For the text-containing cell, return its midpoint in (X, Y) coordinate format. 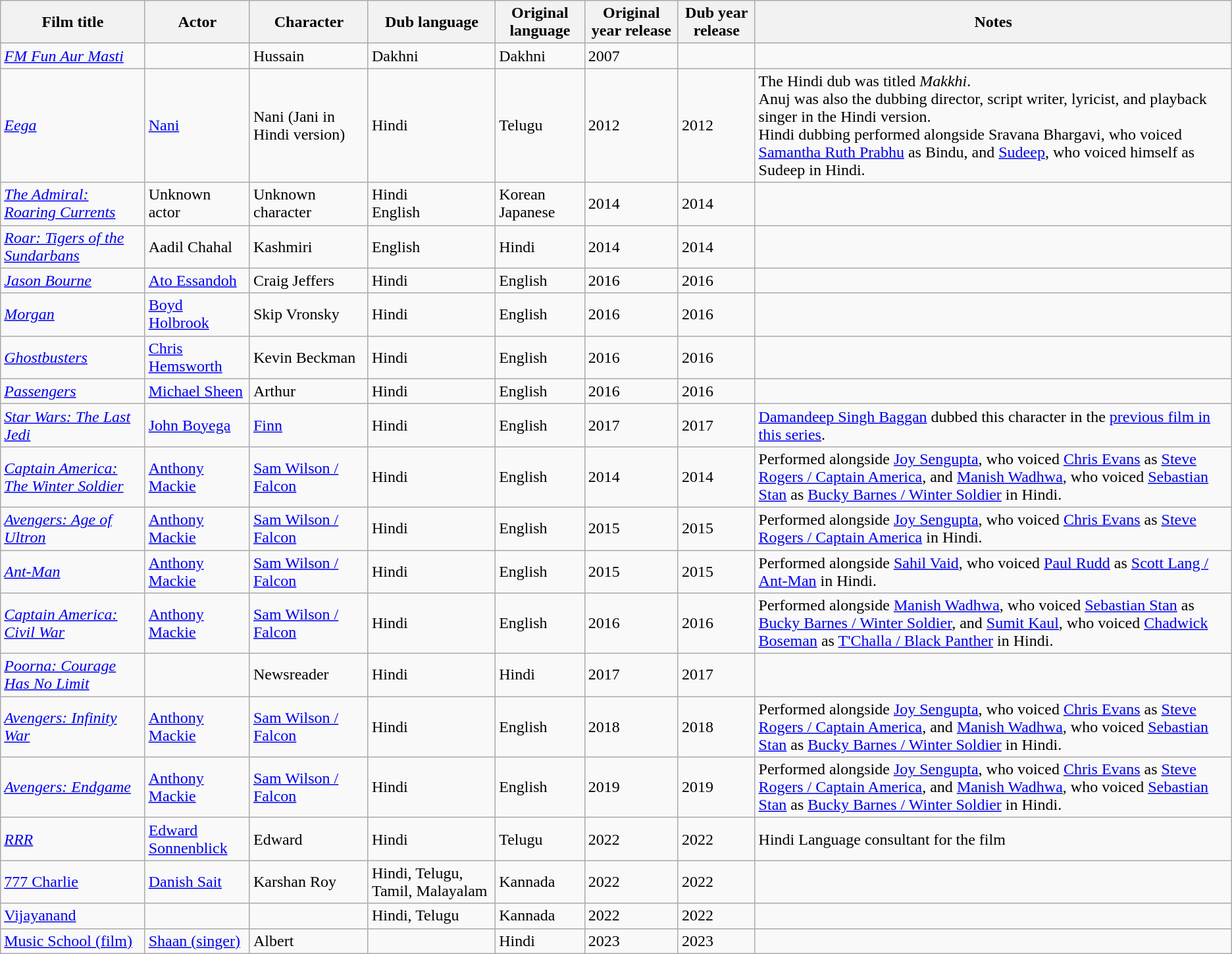
FM Fun Aur Masti (72, 56)
Hindi, Telugu (432, 916)
Michael Sheen (197, 391)
Notes (993, 22)
Aadil Chahal (197, 246)
Original year release (631, 22)
Original language (540, 22)
The Admiral: Roaring Currents (72, 204)
Finn (309, 425)
Arthur (309, 391)
John Boyega (197, 425)
Star Wars: The Last Jedi (72, 425)
Eega (72, 125)
Kashmiri (309, 246)
Nani (197, 125)
Albert (309, 941)
Poorna: Courage Has No Limit (72, 676)
Roar: Tigers of the Sundarbans (72, 246)
KoreanJapanese (540, 204)
Character (309, 22)
Damandeep Singh Baggan dubbed this character in the previous film in this series. (993, 425)
Danish Sait (197, 882)
Edward Sonnenblick (197, 839)
Music School (film) (72, 941)
Karshan Roy (309, 882)
Captain America: Civil War (72, 623)
Ato Essandoh (197, 280)
Performed alongside Joy Sengupta, who voiced Chris Evans as Steve Rogers / Captain America in Hindi. (993, 528)
Skip Vronsky (309, 315)
Edward (309, 839)
Passengers (72, 391)
Jason Bourne (72, 280)
HindiEnglish (432, 204)
Unknown actor (197, 204)
Chris Hemsworth (197, 357)
Kevin Beckman (309, 357)
777 Charlie (72, 882)
Boyd Holbrook (197, 315)
Performed alongside Sahil Vaid, who voiced Paul Rudd as Scott Lang / Ant-Man in Hindi. (993, 571)
Newsreader (309, 676)
Morgan (72, 315)
RRR (72, 839)
Ant-Man (72, 571)
Dub year release (716, 22)
Craig Jeffers (309, 280)
Hindi, Telugu, Tamil, Malayalam (432, 882)
Unknown character (309, 204)
2007 (631, 56)
Film title (72, 22)
Avengers: Infinity War (72, 727)
Avengers: Endgame (72, 787)
Ghostbusters (72, 357)
Nani (Jani in Hindi version) (309, 125)
Hussain (309, 56)
Captain America: The Winter Soldier (72, 477)
Actor (197, 22)
Hindi Language consultant for the film (993, 839)
Shaan (singer) (197, 941)
Dub language (432, 22)
Vijayanand (72, 916)
Avengers: Age of Ultron (72, 528)
